From the cell containing the given text, extract its center point as (x, y) coordinate. 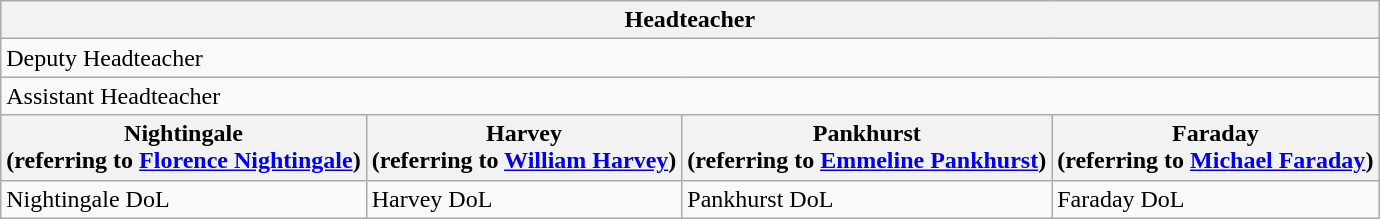
Pankhurst DoL (867, 199)
Nightingale DoL (184, 199)
Pankhurst(referring to Emmeline Pankhurst) (867, 148)
Faraday(referring to Michael Faraday) (1216, 148)
Headteacher (690, 20)
Nightingale(referring to Florence Nightingale) (184, 148)
Faraday DoL (1216, 199)
Assistant Headteacher (690, 96)
Harvey DoL (524, 199)
Harvey(referring to William Harvey) (524, 148)
Deputy Headteacher (690, 58)
